Find where the given text appears and provide that cell's center as (x, y) coordinate. 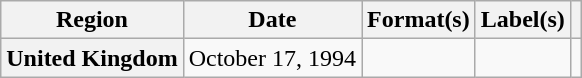
Label(s) (522, 20)
Format(s) (419, 20)
Date (272, 20)
United Kingdom (92, 58)
October 17, 1994 (272, 58)
Region (92, 20)
